Return (X, Y) of the center of cell containing provided text 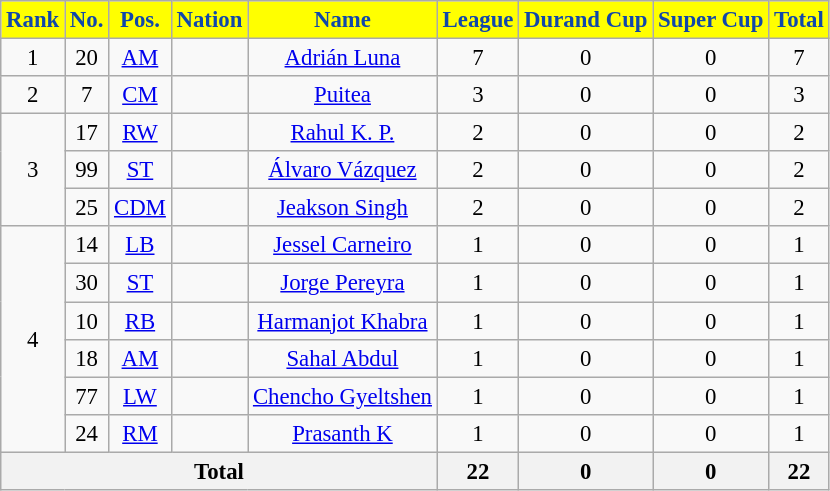
Pos. (140, 20)
14 (87, 245)
Sahal Abdul (343, 358)
Jeakson Singh (343, 208)
Álvaro Vázquez (343, 170)
Super Cup (711, 20)
RM (140, 433)
Name (343, 20)
LW (140, 396)
24 (87, 433)
99 (87, 170)
25 (87, 208)
Prasanth K (343, 433)
18 (87, 358)
League (478, 20)
Chencho Gyeltshen (343, 396)
LB (140, 245)
10 (87, 321)
Nation (209, 20)
77 (87, 396)
30 (87, 283)
Rahul K. P. (343, 133)
Rank (33, 20)
Durand Cup (586, 20)
Jorge Pereyra (343, 283)
Puitea (343, 95)
Harmanjot Khabra (343, 321)
CM (140, 95)
CDM (140, 208)
RW (140, 133)
Adrián Luna (343, 58)
No. (87, 20)
4 (33, 339)
17 (87, 133)
20 (87, 58)
Jessel Carneiro (343, 245)
RB (140, 321)
